Capture the cell that displays the provided text and extract its (X, Y) central coordinate. 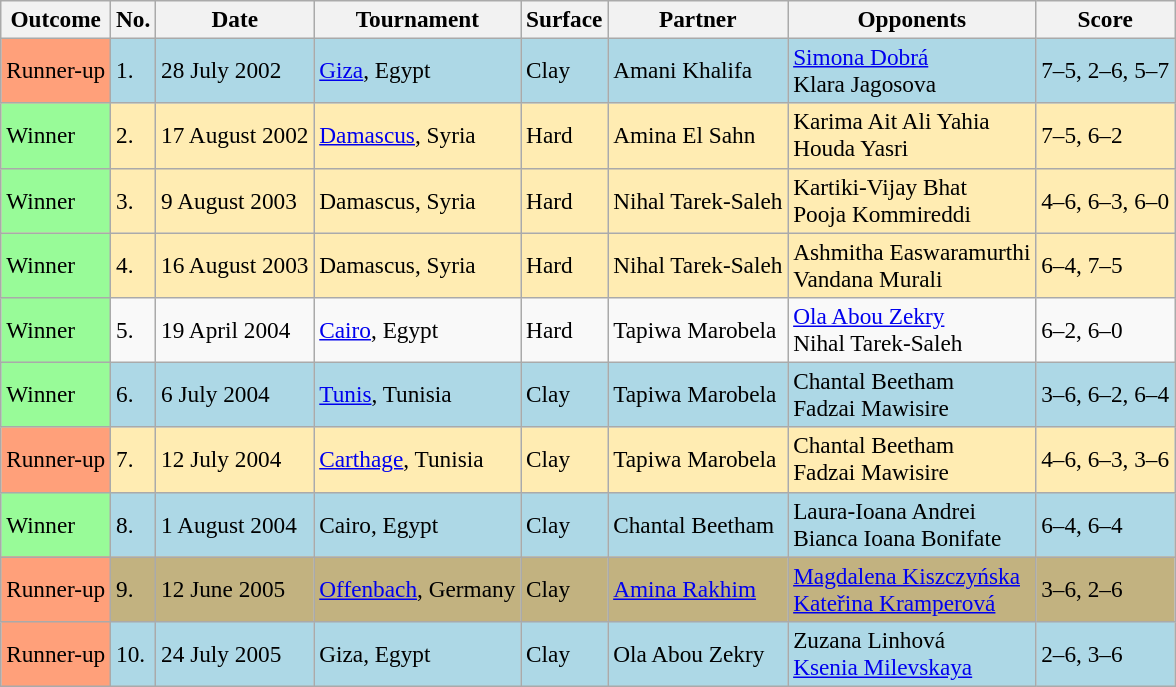
Simona Dobrá Klara Jagosova (912, 70)
1. (134, 70)
12 June 2005 (235, 588)
8. (134, 524)
7. (134, 460)
Zuzana Linhová Ksenia Milevskaya (912, 654)
Carthage, Tunisia (418, 460)
1 August 2004 (235, 524)
16 August 2003 (235, 264)
Ola Abou Zekry (698, 654)
Score (1106, 19)
Karima Ait Ali Yahia Houda Yasri (912, 136)
9. (134, 588)
Outcome (56, 19)
12 July 2004 (235, 460)
Ashmitha Easwaramurthi Vandana Murali (912, 264)
3–6, 6–2, 6–4 (1106, 394)
7–5, 2–6, 5–7 (1106, 70)
Magdalena Kiszczyńska Kateřina Kramperová (912, 588)
2. (134, 136)
6–4, 7–5 (1106, 264)
Tournament (418, 19)
10. (134, 654)
6–2, 6–0 (1106, 330)
7–5, 6–2 (1106, 136)
Laura-Ioana Andrei Bianca Ioana Bonifate (912, 524)
Amina Rakhim (698, 588)
4–6, 6–3, 3–6 (1106, 460)
28 July 2002 (235, 70)
Offenbach, Germany (418, 588)
Kartiki-Vijay Bhat Pooja Kommireddi (912, 200)
Ola Abou Zekry Nihal Tarek-Saleh (912, 330)
17 August 2002 (235, 136)
2–6, 3–6 (1106, 654)
Chantal Beetham (698, 524)
9 August 2003 (235, 200)
Partner (698, 19)
4–6, 6–3, 6–0 (1106, 200)
Amina El Sahn (698, 136)
24 July 2005 (235, 654)
Date (235, 19)
No. (134, 19)
Tunis, Tunisia (418, 394)
5. (134, 330)
3–6, 2–6 (1106, 588)
19 April 2004 (235, 330)
6–4, 6–4 (1106, 524)
Surface (564, 19)
Amani Khalifa (698, 70)
Opponents (912, 19)
3. (134, 200)
6 July 2004 (235, 394)
6. (134, 394)
4. (134, 264)
